Detect which cell encompasses the target text, then output its (X, Y) center coordinate. 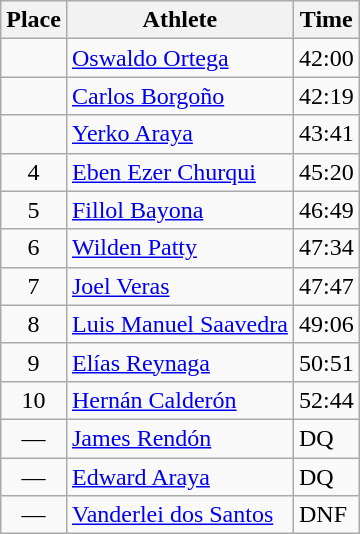
Wilden Patty (180, 248)
DNF (326, 515)
Edward Araya (180, 477)
43:41 (326, 134)
Yerko Araya (180, 134)
Oswaldo Ortega (180, 58)
49:06 (326, 324)
9 (34, 362)
Vanderlei dos Santos (180, 515)
6 (34, 248)
42:00 (326, 58)
10 (34, 400)
Joel Veras (180, 286)
46:49 (326, 210)
47:47 (326, 286)
5 (34, 210)
Elías Reynaga (180, 362)
45:20 (326, 172)
Fillol Bayona (180, 210)
Carlos Borgoño (180, 96)
7 (34, 286)
52:44 (326, 400)
42:19 (326, 96)
47:34 (326, 248)
Luis Manuel Saavedra (180, 324)
4 (34, 172)
50:51 (326, 362)
8 (34, 324)
Hernán Calderón (180, 400)
Time (326, 20)
Place (34, 20)
Athlete (180, 20)
James Rendón (180, 438)
Eben Ezer Churqui (180, 172)
